Locate the cell with the specified text and output its [x, y] center coordinate. 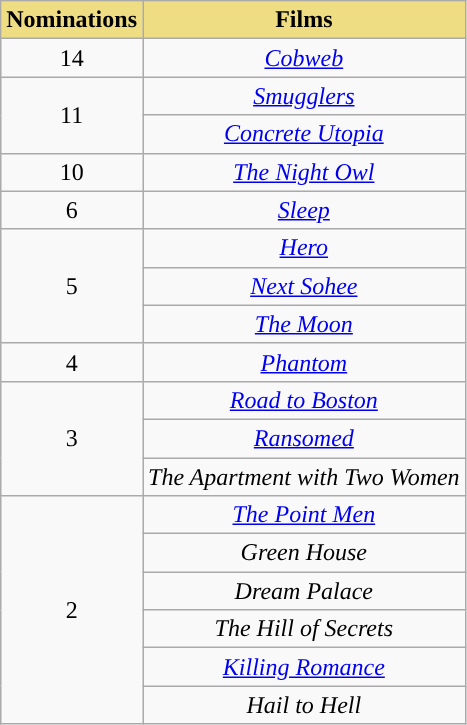
Dream Palace [304, 591]
Concrete Utopia [304, 134]
Phantom [304, 362]
Next Sohee [304, 286]
Hail to Hell [304, 705]
Killing Romance [304, 667]
5 [72, 286]
4 [72, 362]
14 [72, 58]
2 [72, 610]
The Moon [304, 324]
Hero [304, 248]
Green House [304, 553]
The Point Men [304, 515]
The Apartment with Two Women [304, 477]
The Night Owl [304, 172]
11 [72, 115]
Ransomed [304, 438]
3 [72, 438]
Road to Boston [304, 400]
10 [72, 172]
Smugglers [304, 96]
Sleep [304, 210]
6 [72, 210]
The Hill of Secrets [304, 629]
Cobweb [304, 58]
Nominations [72, 20]
Films [304, 20]
